Pinpoint the cell where the given text exists, returning its (x, y) midpoint coordinate. 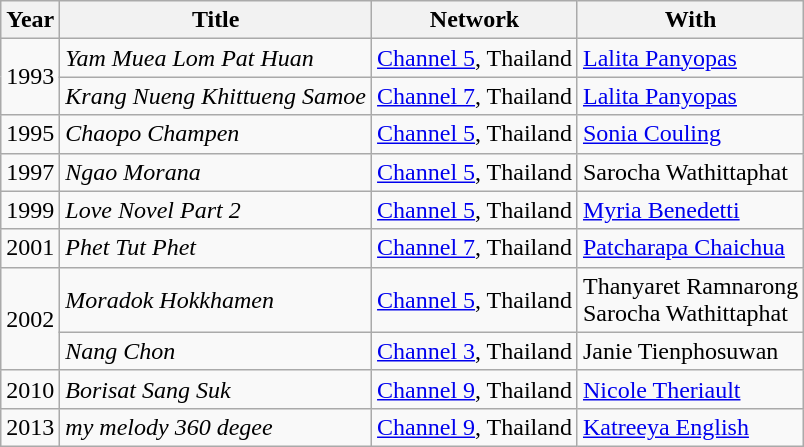
Sonia Couling (690, 134)
Patcharapa Chaichua (690, 248)
Title (216, 20)
Moradok Hokkhamen (216, 300)
1993 (30, 77)
Network (475, 20)
Sarocha Wathittaphat (690, 172)
2013 (30, 427)
1997 (30, 172)
Borisat Sang Suk (216, 389)
Ngao Morana (216, 172)
Love Novel Part 2 (216, 210)
Year (30, 20)
Yam Muea Lom Pat Huan (216, 58)
Nicole Theriault (690, 389)
Krang Nueng Khittueng Samoe (216, 96)
my melody 360 degee (216, 427)
2001 (30, 248)
Channel 3, Thailand (475, 351)
Myria Benedetti (690, 210)
2010 (30, 389)
With (690, 20)
Janie Tienphosuwan (690, 351)
Nang Chon (216, 351)
Katreeya English (690, 427)
1995 (30, 134)
1999 (30, 210)
Phet Tut Phet (216, 248)
2002 (30, 318)
Chaopo Champen (216, 134)
Thanyaret RamnarongSarocha Wathittaphat (690, 300)
